Pinpoint the cell where the given text exists, returning its (x, y) midpoint coordinate. 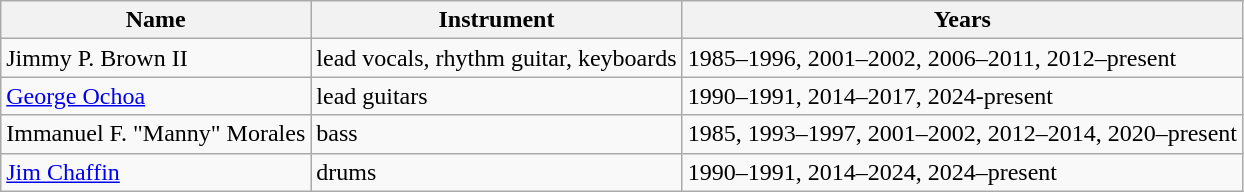
Instrument (496, 20)
1990–1991, 2014–2024, 2024–present (962, 172)
bass (496, 134)
Name (156, 20)
Jim Chaffin (156, 172)
Jimmy P. Brown II (156, 58)
Years (962, 20)
lead vocals, rhythm guitar, keyboards (496, 58)
1985–1996, 2001–2002, 2006–2011, 2012–present (962, 58)
drums (496, 172)
1990–1991, 2014–2017, 2024-present (962, 96)
Immanuel F. "Manny" Morales (156, 134)
1985, 1993–1997, 2001–2002, 2012–2014, 2020–present (962, 134)
George Ochoa (156, 96)
lead guitars (496, 96)
